Output the (x, y) coordinate of the center of the cell containing the given text.  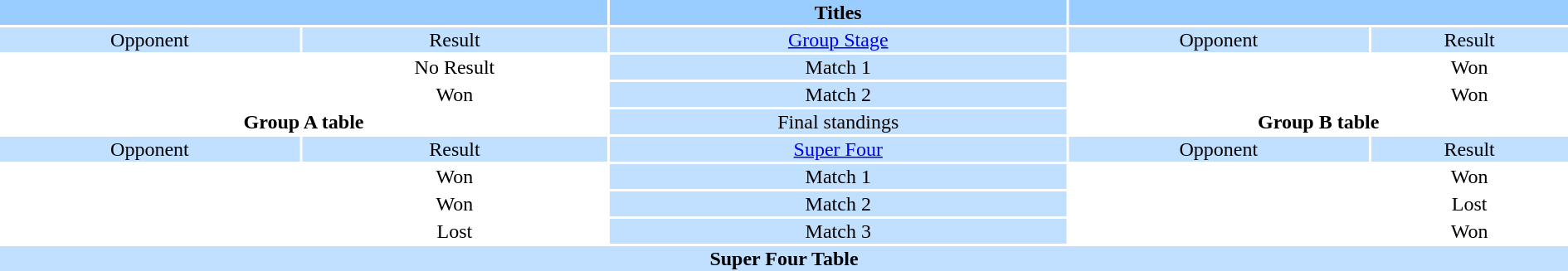
Super Four Table (784, 259)
Super Four (838, 149)
Match 3 (838, 231)
No Result (455, 67)
Group A table (304, 122)
Final standings (838, 122)
Titles (838, 12)
Group Stage (838, 40)
Group B table (1318, 122)
